Return the [x, y] coordinate for the center point of the cell that contains the specified text.  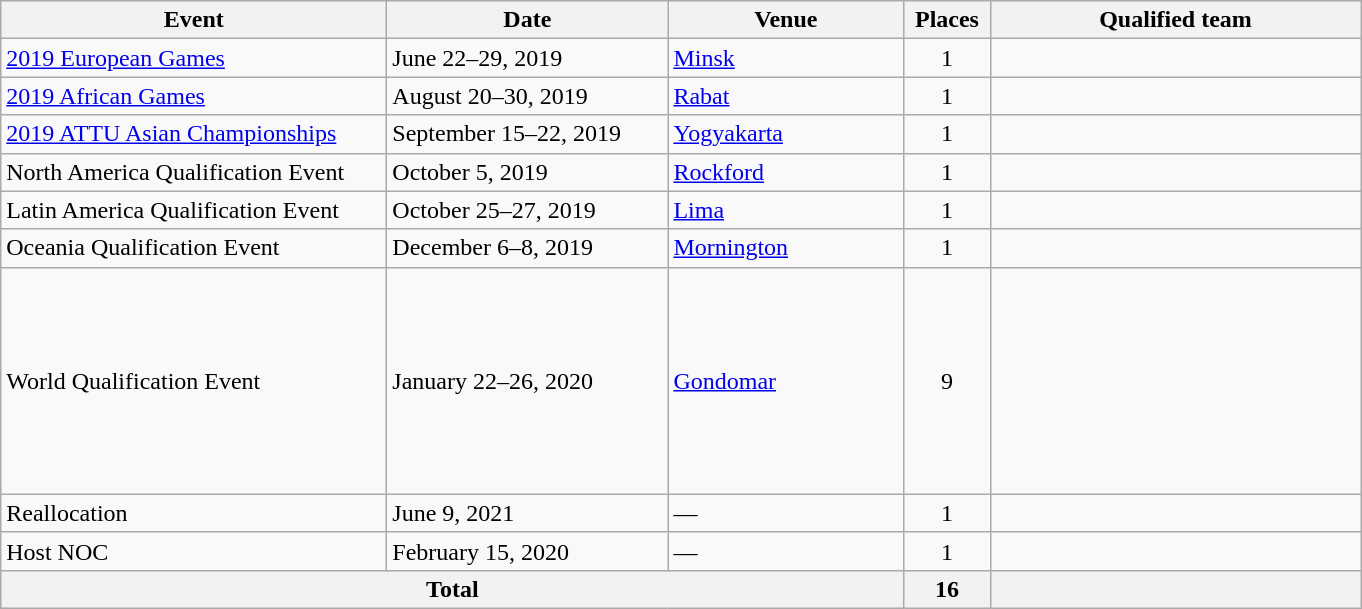
June 22–29, 2019 [528, 58]
World Qualification Event [194, 380]
January 22–26, 2020 [528, 380]
2019 ATTU Asian Championships [194, 134]
December 6–8, 2019 [528, 248]
Rabat [786, 96]
North America Qualification Event [194, 172]
Minsk [786, 58]
Total [452, 589]
Gondomar [786, 380]
Mornington [786, 248]
October 5, 2019 [528, 172]
Places [947, 20]
Latin America Qualification Event [194, 210]
Host NOC [194, 551]
August 20–30, 2019 [528, 96]
2019 African Games [194, 96]
October 25–27, 2019 [528, 210]
9 [947, 380]
Date [528, 20]
Reallocation [194, 513]
Venue [786, 20]
February 15, 2020 [528, 551]
Yogyakarta [786, 134]
2019 European Games [194, 58]
September 15–22, 2019 [528, 134]
Lima [786, 210]
Qualified team [1176, 20]
Event [194, 20]
Rockford [786, 172]
June 9, 2021 [528, 513]
Oceania Qualification Event [194, 248]
16 [947, 589]
